Provide the [x, y] coordinate of the cell's center where the given text is located.  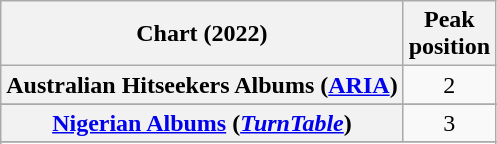
2 [449, 85]
3 [449, 123]
Australian Hitseekers Albums (ARIA) [202, 85]
Nigerian Albums (TurnTable) [202, 123]
Peakposition [449, 34]
Chart (2022) [202, 34]
